Provide the [x, y] coordinate of the cell's center where the given text is located.  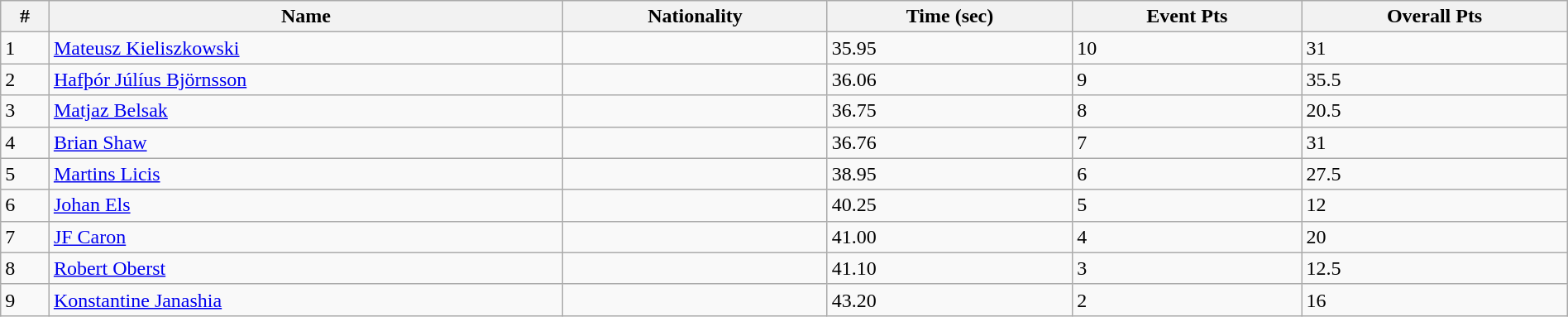
JF Caron [306, 237]
41.00 [949, 237]
Robert Oberst [306, 268]
16 [1434, 300]
Name [306, 17]
Konstantine Janashia [306, 300]
Matjaz Belsak [306, 111]
38.95 [949, 174]
Hafþór Júlíus Björnsson [306, 79]
35.5 [1434, 79]
27.5 [1434, 174]
Overall Pts [1434, 17]
36.75 [949, 111]
36.06 [949, 79]
41.10 [949, 268]
10 [1188, 48]
Time (sec) [949, 17]
Mateusz Kieliszkowski [306, 48]
1 [25, 48]
Martins Licis [306, 174]
Johan Els [306, 205]
20 [1434, 237]
12 [1434, 205]
Brian Shaw [306, 142]
Event Pts [1188, 17]
40.25 [949, 205]
35.95 [949, 48]
# [25, 17]
Nationality [696, 17]
12.5 [1434, 268]
20.5 [1434, 111]
36.76 [949, 142]
43.20 [949, 300]
